Extract the (X, Y) coordinate from the center of the cell holding the provided text.  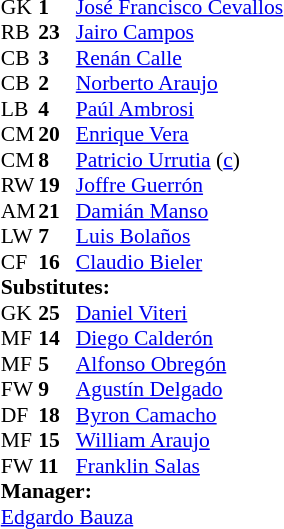
Diego Calderón (180, 339)
9 (57, 389)
Daniel Viteri (180, 313)
25 (57, 313)
Norberto Araujo (180, 83)
23 (57, 33)
20 (57, 135)
Substitutes: (142, 287)
11 (57, 466)
18 (57, 415)
LB (20, 109)
21 (57, 211)
Renán Calle (180, 58)
William Araujo (180, 441)
19 (57, 185)
Agustín Delgado (180, 389)
Joffre Guerrón (180, 185)
RB (20, 33)
7 (57, 237)
Damián Manso (180, 211)
AM (20, 211)
RW (20, 185)
Franklin Salas (180, 466)
3 (57, 58)
Patricio Urrutia (c) (180, 160)
2 (57, 83)
5 (57, 364)
15 (57, 441)
14 (57, 339)
GK (20, 313)
Paúl Ambrosi (180, 109)
8 (57, 160)
DF (20, 415)
LW (20, 237)
Manager: (142, 491)
Byron Camacho (180, 415)
Luis Bolaños (180, 237)
4 (57, 109)
16 (57, 262)
Jairo Campos (180, 33)
Alfonso Obregón (180, 364)
CF (20, 262)
Enrique Vera (180, 135)
Claudio Bieler (180, 262)
